Capture the cell that displays the provided text and extract its (X, Y) central coordinate. 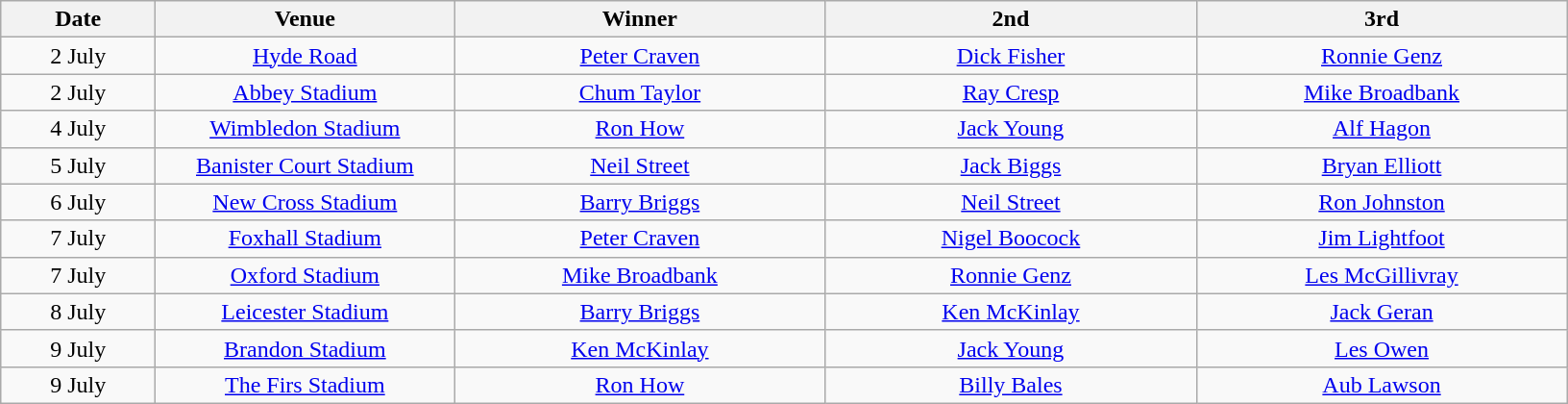
Ron Johnston (1382, 202)
Oxford Stadium (306, 275)
Hyde Road (306, 56)
Brandon Stadium (306, 348)
Jim Lightfoot (1382, 239)
Wimbledon Stadium (306, 129)
Nigel Boocock (1011, 239)
The Firs Stadium (306, 385)
Dick Fisher (1011, 56)
Billy Bales (1011, 385)
Leicester Stadium (306, 312)
8 July (79, 312)
Venue (306, 19)
Bryan Elliott (1382, 165)
Jack Biggs (1011, 165)
3rd (1382, 19)
4 July (79, 129)
Ray Cresp (1011, 92)
Winner (640, 19)
Aub Lawson (1382, 385)
Jack Geran (1382, 312)
Chum Taylor (640, 92)
Date (79, 19)
Alf Hagon (1382, 129)
5 July (79, 165)
Les Owen (1382, 348)
2nd (1011, 19)
New Cross Stadium (306, 202)
Abbey Stadium (306, 92)
Foxhall Stadium (306, 239)
6 July (79, 202)
Banister Court Stadium (306, 165)
Les McGillivray (1382, 275)
